Search for the cell housing the specified text and yield its [X, Y] center coordinate. 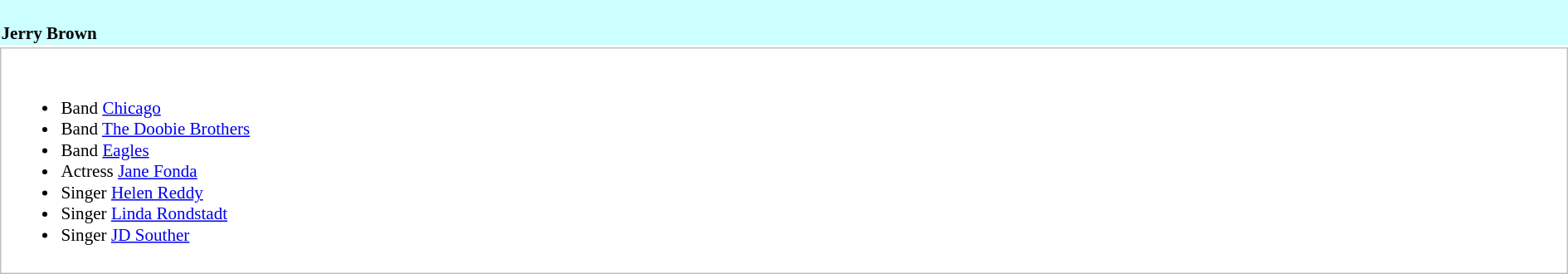
Band ChicagoBand The Doobie BrothersBand EaglesActress Jane FondaSinger Helen ReddySinger Linda RondstadtSinger JD Souther [784, 161]
Jerry Brown [784, 22]
